Output the (x, y) coordinate of the center of the cell containing the given text.  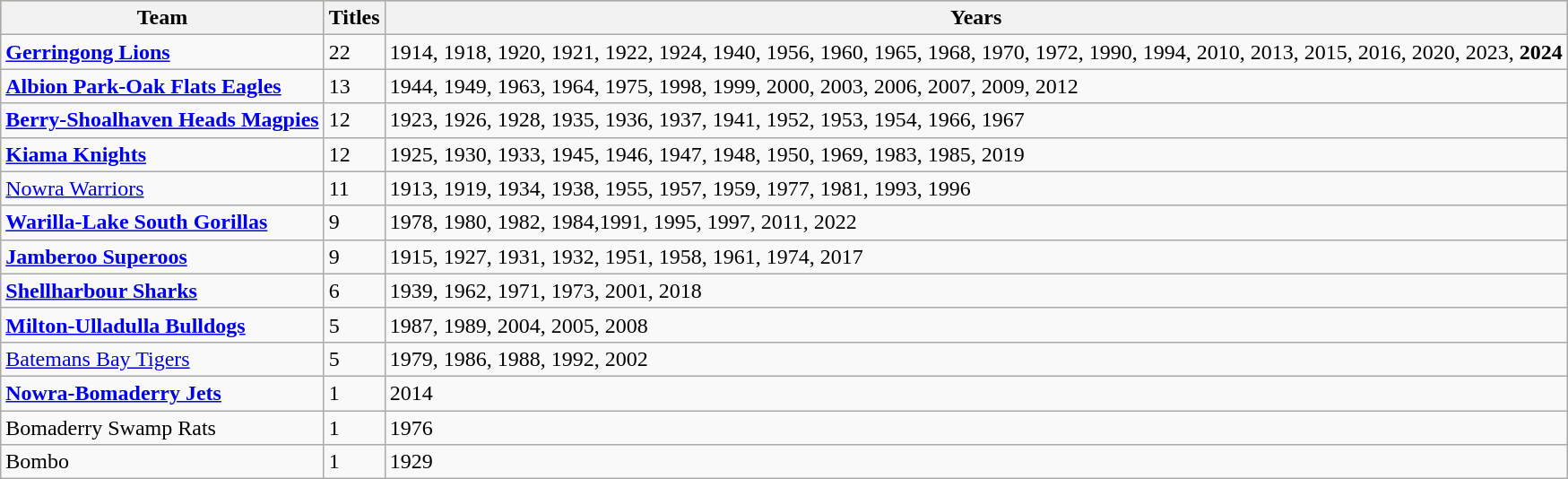
Bombo (162, 462)
Shellharbour Sharks (162, 291)
Years (975, 18)
1915, 1927, 1931, 1932, 1951, 1958, 1961, 1974, 2017 (975, 257)
1929 (975, 462)
11 (354, 188)
Titles (354, 18)
1913, 1919, 1934, 1938, 1955, 1957, 1959, 1977, 1981, 1993, 1996 (975, 188)
1987, 1989, 2004, 2005, 2008 (975, 325)
Kiama Knights (162, 154)
1925, 1930, 1933, 1945, 1946, 1947, 1948, 1950, 1969, 1983, 1985, 2019 (975, 154)
Batemans Bay Tigers (162, 359)
Jamberoo Superoos (162, 257)
Bomaderry Swamp Rats (162, 428)
Milton-Ulladulla Bulldogs (162, 325)
Nowra Warriors (162, 188)
2014 (975, 393)
Berry-Shoalhaven Heads Magpies (162, 120)
1979, 1986, 1988, 1992, 2002 (975, 359)
Nowra-Bomaderry Jets (162, 393)
1976 (975, 428)
1939, 1962, 1971, 1973, 2001, 2018 (975, 291)
Albion Park-Oak Flats Eagles (162, 86)
6 (354, 291)
Gerringong Lions (162, 52)
22 (354, 52)
1914, 1918, 1920, 1921, 1922, 1924, 1940, 1956, 1960, 1965, 1968, 1970, 1972, 1990, 1994, 2010, 2013, 2015, 2016, 2020, 2023, 2024 (975, 52)
1978, 1980, 1982, 1984,1991, 1995, 1997, 2011, 2022 (975, 222)
1923, 1926, 1928, 1935, 1936, 1937, 1941, 1952, 1953, 1954, 1966, 1967 (975, 120)
Warilla-Lake South Gorillas (162, 222)
13 (354, 86)
1944, 1949, 1963, 1964, 1975, 1998, 1999, 2000, 2003, 2006, 2007, 2009, 2012 (975, 86)
Team (162, 18)
